Extract the (X, Y) coordinate from the center of the cell holding the provided text.  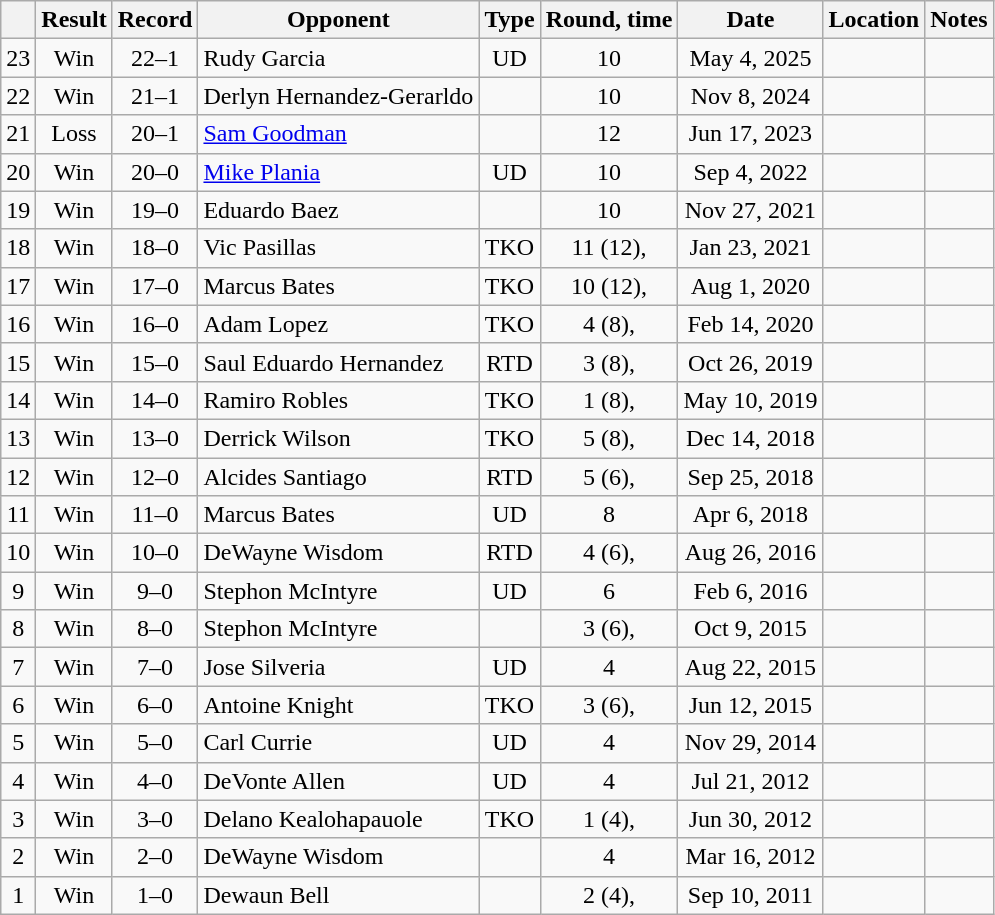
14–0 (155, 400)
May 4, 2025 (750, 58)
Delano Kealohapauole (338, 819)
13–0 (155, 438)
22–1 (155, 58)
17–0 (155, 286)
9 (18, 591)
4–0 (155, 781)
May 10, 2019 (750, 400)
Jul 21, 2012 (750, 781)
Jun 12, 2015 (750, 705)
Eduardo Baez (338, 210)
Mar 16, 2012 (750, 857)
3 (8), (609, 362)
Date (750, 20)
15–0 (155, 362)
13 (18, 438)
Result (74, 20)
5 (8), (609, 438)
Jun 17, 2023 (750, 134)
2 (4), (609, 895)
Derlyn Hernandez-Gerarldo (338, 96)
Round, time (609, 20)
Vic Pasillas (338, 248)
Rudy Garcia (338, 58)
Sep 4, 2022 (750, 172)
Opponent (338, 20)
Nov 27, 2021 (750, 210)
Location (874, 20)
8–0 (155, 629)
20–1 (155, 134)
2 (18, 857)
Apr 6, 2018 (750, 515)
5 (6), (609, 477)
Sep 10, 2011 (750, 895)
10 (12), (609, 286)
18–0 (155, 248)
16 (18, 324)
Jose Silveria (338, 667)
Nov 8, 2024 (750, 96)
Type (510, 20)
12–0 (155, 477)
Jan 23, 2021 (750, 248)
Oct 26, 2019 (750, 362)
Antoine Knight (338, 705)
Alcides Santiago (338, 477)
4 (6), (609, 553)
4 (8), (609, 324)
Dec 14, 2018 (750, 438)
21–1 (155, 96)
15 (18, 362)
23 (18, 58)
Mike Plania (338, 172)
7 (18, 667)
1–0 (155, 895)
Nov 29, 2014 (750, 743)
Derrick Wilson (338, 438)
Dewaun Bell (338, 895)
Feb 14, 2020 (750, 324)
3 (18, 819)
Oct 9, 2015 (750, 629)
22 (18, 96)
Ramiro Robles (338, 400)
3–0 (155, 819)
6–0 (155, 705)
11 (12), (609, 248)
Aug 1, 2020 (750, 286)
14 (18, 400)
2–0 (155, 857)
21 (18, 134)
Carl Currie (338, 743)
5 (18, 743)
7–0 (155, 667)
Aug 26, 2016 (750, 553)
Loss (74, 134)
Sep 25, 2018 (750, 477)
9–0 (155, 591)
1 (4), (609, 819)
10–0 (155, 553)
Feb 6, 2016 (750, 591)
1 (8), (609, 400)
11 (18, 515)
17 (18, 286)
1 (18, 895)
Adam Lopez (338, 324)
18 (18, 248)
19 (18, 210)
5–0 (155, 743)
20 (18, 172)
Jun 30, 2012 (750, 819)
20–0 (155, 172)
16–0 (155, 324)
19–0 (155, 210)
Saul Eduardo Hernandez (338, 362)
Record (155, 20)
Aug 22, 2015 (750, 667)
DeVonte Allen (338, 781)
Notes (959, 20)
11–0 (155, 515)
Sam Goodman (338, 134)
